Scan for the cell matching the given text and deliver its (X, Y) coordinate at center. 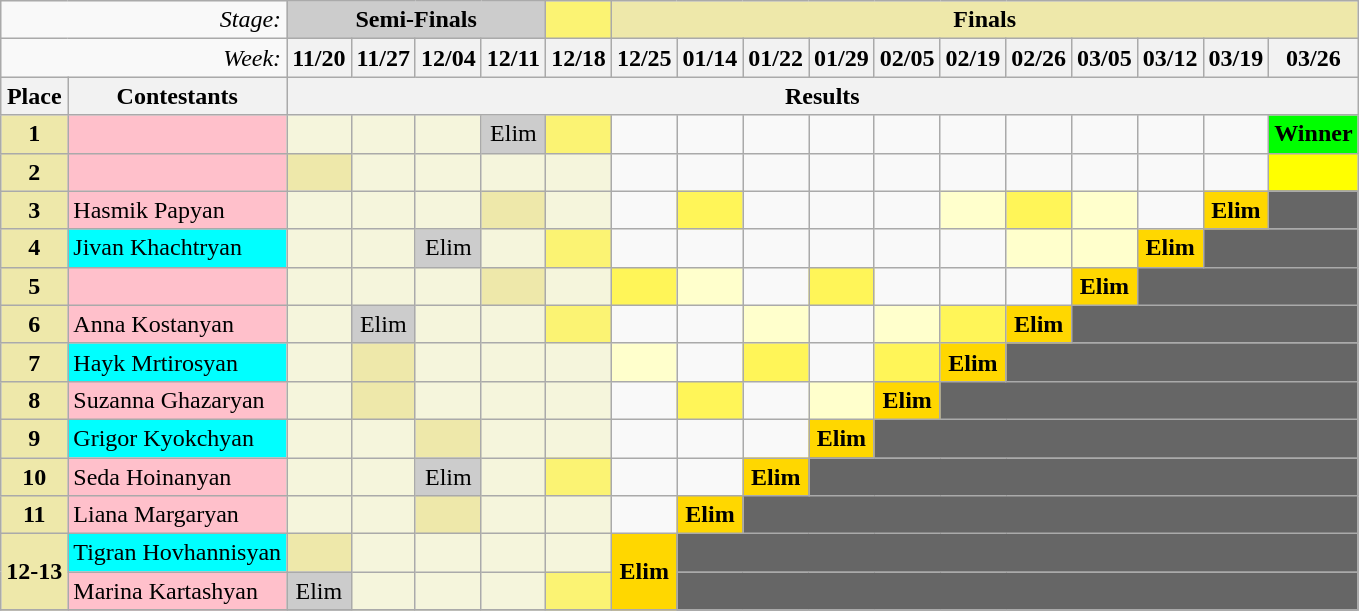
Semi-Finals (416, 20)
Place (34, 96)
5 (34, 286)
12/25 (644, 58)
01/29 (842, 58)
Suzanna Ghazaryan (178, 400)
6 (34, 324)
03/26 (1314, 58)
Results (822, 96)
Liana Margaryan (178, 515)
Finals (984, 20)
1 (34, 134)
02/19 (973, 58)
Winner (1314, 134)
02/05 (907, 58)
3 (34, 210)
8 (34, 400)
11/20 (319, 58)
12/18 (579, 58)
03/19 (1236, 58)
Hayk Mrtirosyan (178, 362)
Hasmik Papyan (178, 210)
Jivan Khachtryan (178, 248)
11 (34, 515)
Tigran Hovhannisyan (178, 553)
01/22 (776, 58)
02/26 (1039, 58)
12/04 (448, 58)
03/05 (1105, 58)
Marina Kartashyan (178, 591)
Seda Hoinanyan (178, 477)
12-13 (34, 572)
10 (34, 477)
2 (34, 172)
Contestants (178, 96)
9 (34, 438)
Stage: (144, 20)
Week: (144, 58)
4 (34, 248)
03/12 (1170, 58)
01/14 (710, 58)
11/27 (383, 58)
12/11 (513, 58)
Grigor Kyokchyan (178, 438)
Anna Kostanyan (178, 324)
7 (34, 362)
